For the text-containing cell, return its midpoint in (X, Y) coordinate format. 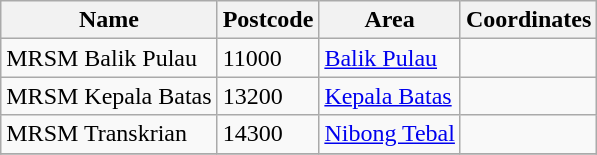
11000 (268, 58)
Area (390, 20)
Balik Pulau (390, 58)
MRSM Transkrian (109, 134)
Coordinates (528, 20)
Postcode (268, 20)
MRSM Balik Pulau (109, 58)
MRSM Kepala Batas (109, 96)
Name (109, 20)
13200 (268, 96)
Kepala Batas (390, 96)
14300 (268, 134)
Nibong Tebal (390, 134)
